Identify which cell holds the provided text, then report its (X, Y) central coordinate. 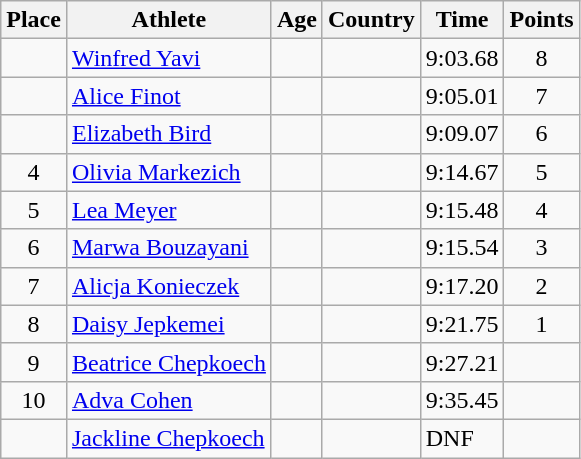
Athlete (168, 20)
Age (296, 20)
9:09.07 (462, 134)
DNF (462, 438)
Country (371, 20)
Alice Finot (168, 96)
9:17.20 (462, 286)
Elizabeth Bird (168, 134)
2 (542, 286)
Adva Cohen (168, 400)
10 (34, 400)
9:35.45 (462, 400)
Daisy Jepkemei (168, 324)
Lea Meyer (168, 210)
Points (542, 20)
9:27.21 (462, 362)
9:05.01 (462, 96)
9:14.67 (462, 172)
Marwa Bouzayani (168, 248)
9:21.75 (462, 324)
9:03.68 (462, 58)
9 (34, 362)
Olivia Markezich (168, 172)
9:15.54 (462, 248)
1 (542, 324)
Beatrice Chepkoech (168, 362)
Time (462, 20)
Winfred Yavi (168, 58)
3 (542, 248)
Place (34, 20)
Alicja Konieczek (168, 286)
9:15.48 (462, 210)
Jackline Chepkoech (168, 438)
